Capture the cell that displays the provided text and extract its (x, y) central coordinate. 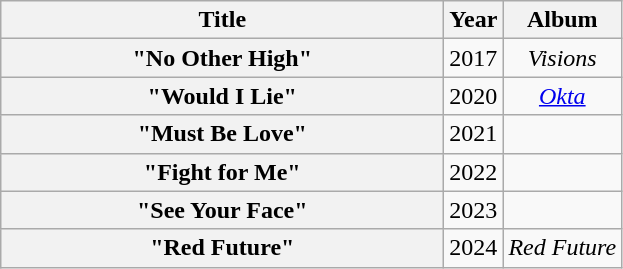
2020 (474, 96)
Red Future (562, 248)
"Fight for Me" (222, 172)
2017 (474, 58)
"Must Be Love" (222, 134)
2021 (474, 134)
2023 (474, 210)
"Would I Lie" (222, 96)
"See Your Face" (222, 210)
Visions (562, 58)
Okta (562, 96)
Album (562, 20)
2024 (474, 248)
"Red Future" (222, 248)
2022 (474, 172)
"No Other High" (222, 58)
Title (222, 20)
Year (474, 20)
